Locate the cell with the specified text and output its (x, y) center coordinate. 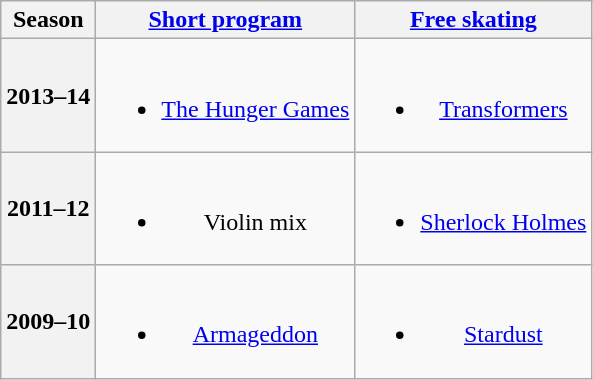
The Hunger Games (226, 96)
Stardust (474, 322)
Sherlock Holmes (474, 208)
2009–10 (48, 322)
2013–14 (48, 96)
Violin mix (226, 208)
2011–12 (48, 208)
Season (48, 20)
Free skating (474, 20)
Armageddon (226, 322)
Transformers (474, 96)
Short program (226, 20)
